Provide the [X, Y] coordinate of the cell's center where the given text is located.  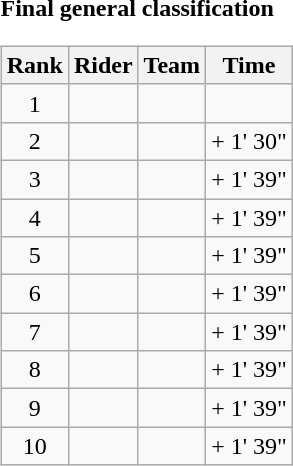
5 [34, 256]
2 [34, 141]
3 [34, 179]
7 [34, 332]
Team [172, 65]
Time [250, 65]
9 [34, 408]
Rider [103, 65]
Rank [34, 65]
+ 1' 30" [250, 141]
6 [34, 294]
1 [34, 103]
8 [34, 370]
4 [34, 217]
10 [34, 446]
